From the cell containing the given text, extract its center point as (X, Y) coordinate. 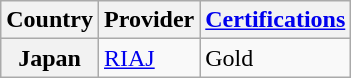
Provider (148, 20)
Certifications (276, 20)
Gold (276, 58)
Japan (50, 58)
Country (50, 20)
RIAJ (148, 58)
